For the text-containing cell, return its midpoint in (X, Y) coordinate format. 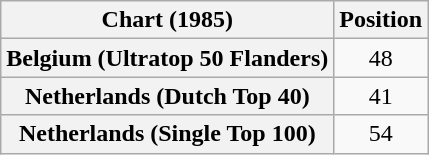
41 (381, 96)
Netherlands (Dutch Top 40) (168, 96)
Netherlands (Single Top 100) (168, 134)
48 (381, 58)
Position (381, 20)
54 (381, 134)
Chart (1985) (168, 20)
Belgium (Ultratop 50 Flanders) (168, 58)
